Scan for the cell matching the given text and deliver its (X, Y) coordinate at center. 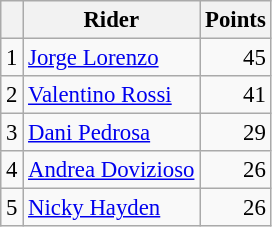
5 (12, 208)
Andrea Dovizioso (112, 170)
Nicky Hayden (112, 208)
3 (12, 133)
Rider (112, 20)
Jorge Lorenzo (112, 58)
Valentino Rossi (112, 95)
4 (12, 170)
41 (236, 95)
29 (236, 133)
Points (236, 20)
Dani Pedrosa (112, 133)
45 (236, 58)
2 (12, 95)
1 (12, 58)
